Extract the [X, Y] coordinate from the center of the cell holding the provided text.  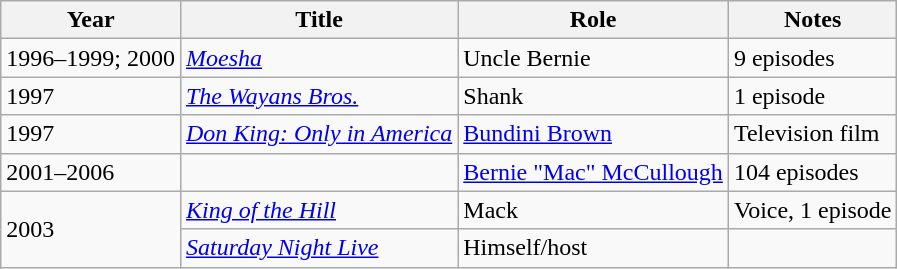
Title [318, 20]
9 episodes [812, 58]
1 episode [812, 96]
Uncle Bernie [594, 58]
Mack [594, 210]
Role [594, 20]
104 episodes [812, 172]
Shank [594, 96]
Himself/host [594, 248]
Notes [812, 20]
Television film [812, 134]
King of the Hill [318, 210]
Year [91, 20]
2001–2006 [91, 172]
Bundini Brown [594, 134]
2003 [91, 229]
The Wayans Bros. [318, 96]
Bernie "Mac" McCullough [594, 172]
Voice, 1 episode [812, 210]
1996–1999; 2000 [91, 58]
Don King: Only in America [318, 134]
Saturday Night Live [318, 248]
Moesha [318, 58]
